Output the (X, Y) coordinate of the center of the cell containing the given text.  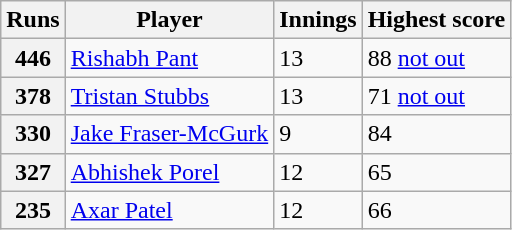
66 (436, 210)
330 (33, 134)
Axar Patel (170, 210)
Rishabh Pant (170, 58)
Runs (33, 20)
Highest score (436, 20)
Abhishek Porel (170, 172)
235 (33, 210)
446 (33, 58)
71 not out (436, 96)
Jake Fraser-McGurk (170, 134)
Player (170, 20)
Tristan Stubbs (170, 96)
327 (33, 172)
65 (436, 172)
378 (33, 96)
84 (436, 134)
9 (318, 134)
88 not out (436, 58)
Innings (318, 20)
